Scan for the cell matching the given text and deliver its (X, Y) coordinate at center. 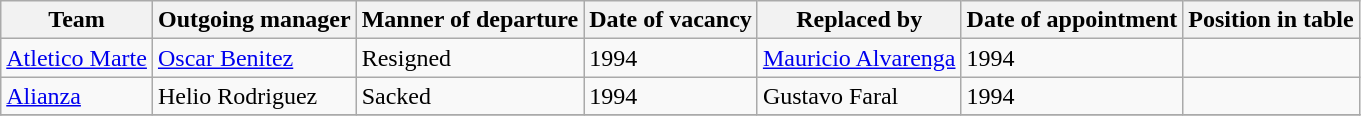
Oscar Benitez (254, 58)
Date of appointment (1072, 20)
Position in table (1271, 20)
Date of vacancy (671, 20)
Replaced by (859, 20)
Sacked (470, 96)
Manner of departure (470, 20)
Resigned (470, 58)
Mauricio Alvarenga (859, 58)
Gustavo Faral (859, 96)
Team (77, 20)
Alianza (77, 96)
Helio Rodriguez (254, 96)
Atletico Marte (77, 58)
Outgoing manager (254, 20)
